From the cell containing the given text, extract its center point as [X, Y] coordinate. 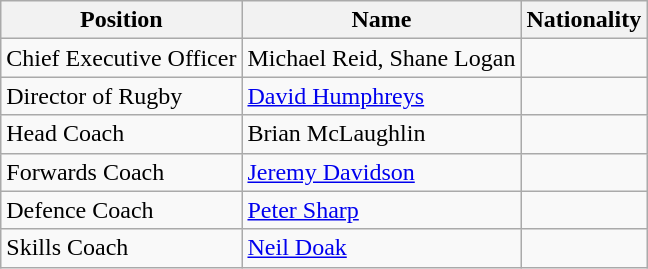
Brian McLaughlin [382, 134]
Name [382, 20]
Defence Coach [122, 210]
David Humphreys [382, 96]
Forwards Coach [122, 172]
Nationality [584, 20]
Jeremy Davidson [382, 172]
Peter Sharp [382, 210]
Position [122, 20]
Director of Rugby [122, 96]
Neil Doak [382, 248]
Skills Coach [122, 248]
Head Coach [122, 134]
Chief Executive Officer [122, 58]
Michael Reid, Shane Logan [382, 58]
